Determine the (x, y) coordinate at the center of the cell enclosing the given text.  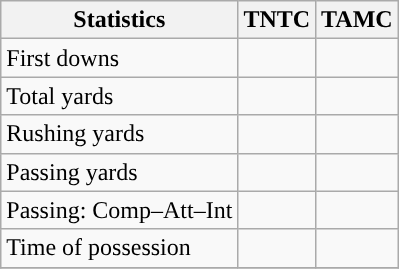
Rushing yards (120, 134)
Passing: Comp–Att–Int (120, 210)
Passing yards (120, 172)
Statistics (120, 20)
Time of possession (120, 248)
TAMC (358, 20)
TNTC (277, 20)
Total yards (120, 96)
First downs (120, 58)
